From the cell containing the given text, extract its center point as [X, Y] coordinate. 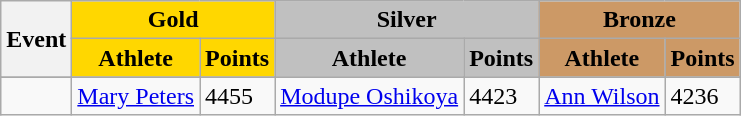
Mary Peters [136, 96]
Modupe Oshikoya [370, 96]
4423 [502, 96]
Silver [407, 20]
4455 [238, 96]
Ann Wilson [602, 96]
Event [36, 39]
4236 [702, 96]
Gold [174, 20]
Bronze [640, 20]
